Determine the (x, y) coordinate at the center of the cell enclosing the given text.  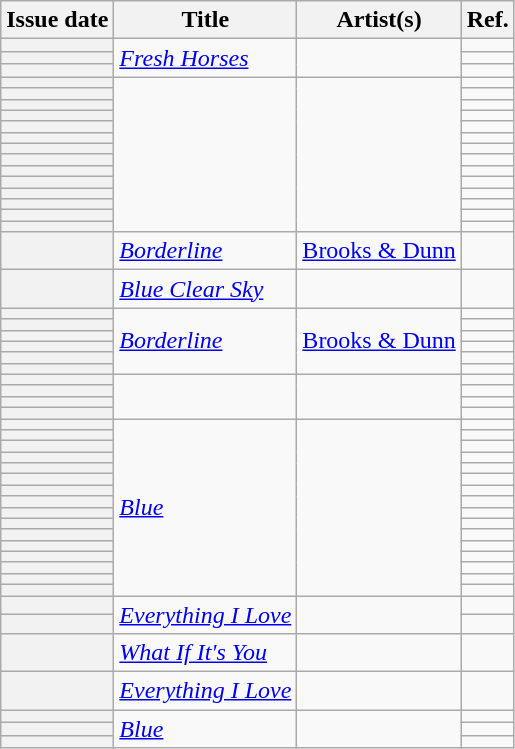
Artist(s) (379, 20)
Ref. (488, 20)
Title (206, 20)
Issue date (58, 20)
What If It's You (206, 653)
Blue Clear Sky (206, 289)
Fresh Horses (206, 58)
